Determine the [x, y] coordinate at the center of the cell enclosing the given text.  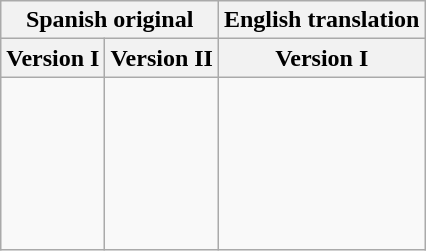
Spanish original [110, 20]
English translation [321, 20]
Version II [162, 58]
